Provide the [x, y] coordinate of the cell's center where the given text is located.  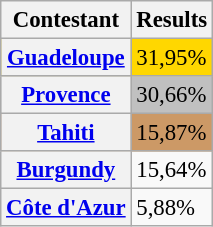
Burgundy [66, 170]
5,88% [172, 208]
31,95% [172, 58]
15,87% [172, 133]
15,64% [172, 170]
Results [172, 20]
Côte d'Azur [66, 208]
Provence [66, 95]
30,66% [172, 95]
Tahiti [66, 133]
Contestant [66, 20]
Guadeloupe [66, 58]
